For the text-containing cell, return its midpoint in (X, Y) coordinate format. 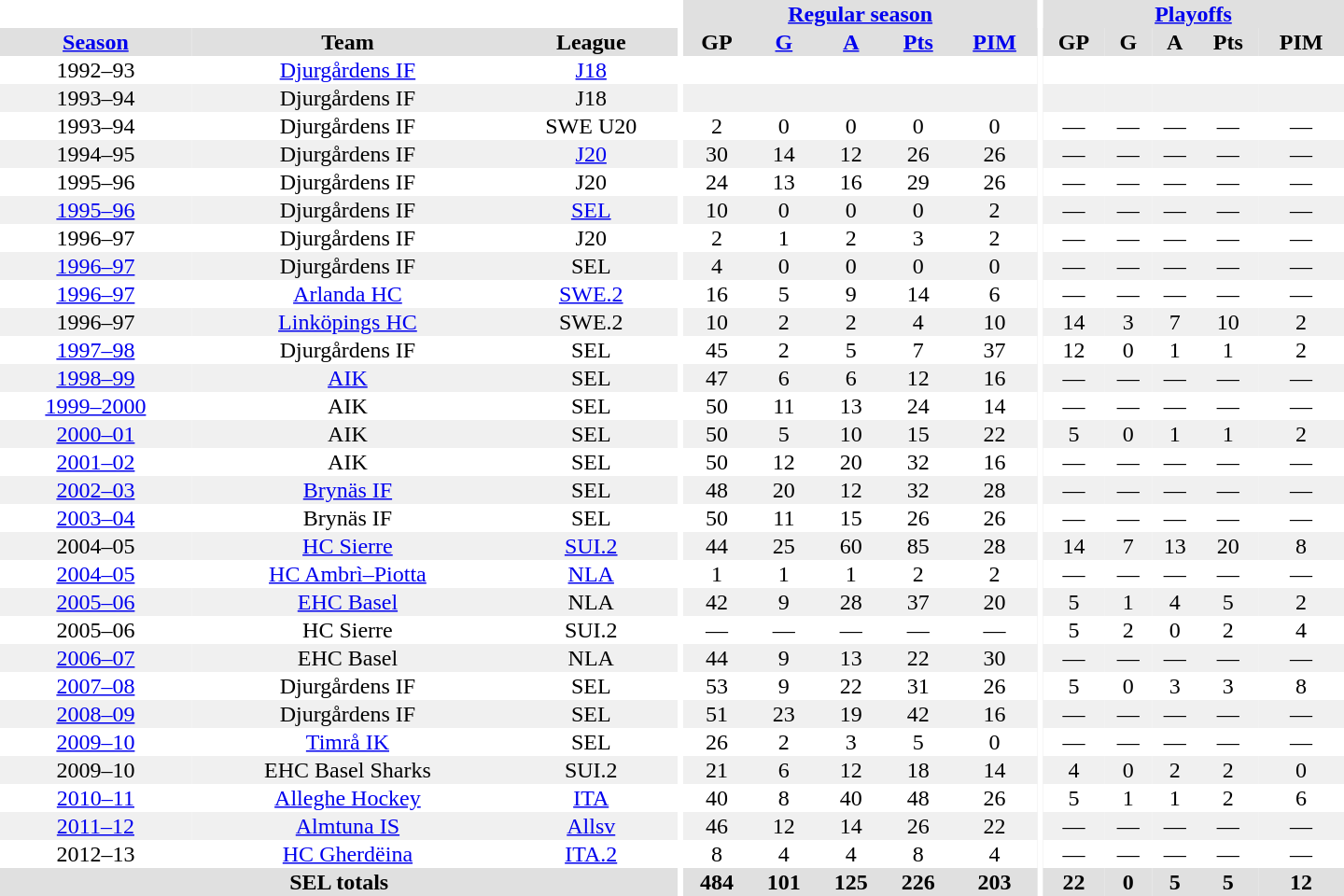
Alleghe Hockey (347, 798)
31 (918, 686)
1999–2000 (95, 406)
Timrå IK (347, 742)
51 (717, 714)
47 (717, 378)
25 (784, 546)
SEL totals (339, 882)
Season (95, 42)
29 (918, 182)
HC Ambrì–Piotta (347, 574)
2002–03 (95, 490)
League (591, 42)
1994–95 (95, 154)
2003–04 (95, 518)
2007–08 (95, 686)
484 (717, 882)
2011–12 (95, 826)
2001–02 (95, 462)
Regular season (861, 14)
60 (851, 546)
Linköpings HC (347, 322)
2000–01 (95, 434)
203 (995, 882)
226 (918, 882)
101 (784, 882)
45 (717, 350)
ITA (591, 798)
SWE U20 (591, 126)
Playoffs (1193, 14)
53 (717, 686)
125 (851, 882)
EHC Basel Sharks (347, 770)
18 (918, 770)
85 (918, 546)
HC Gherdëina (347, 854)
2012–13 (95, 854)
Team (347, 42)
Arlanda HC (347, 294)
2006–07 (95, 658)
Allsv (591, 826)
19 (851, 714)
1998–99 (95, 378)
1992–93 (95, 70)
2010–11 (95, 798)
23 (784, 714)
46 (717, 826)
1997–98 (95, 350)
ITA.2 (591, 854)
Almtuna IS (347, 826)
2008–09 (95, 714)
21 (717, 770)
